Output the [X, Y] coordinate of the center of the cell containing the given text.  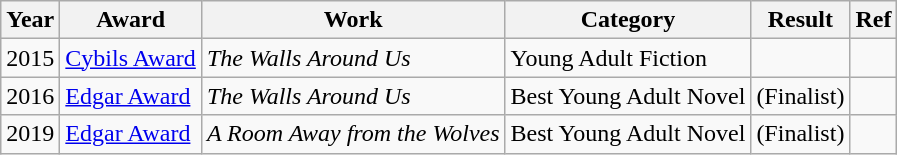
2015 [30, 58]
Category [628, 20]
Cybils Award [131, 58]
2016 [30, 96]
Result [800, 20]
Ref [874, 20]
Young Adult Fiction [628, 58]
Year [30, 20]
Award [131, 20]
2019 [30, 134]
Work [353, 20]
A Room Away from the Wolves [353, 134]
